Provide the (X, Y) coordinate of the cell's center where the given text is located.  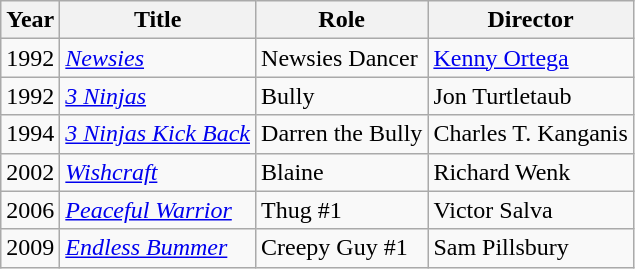
Darren the Bully (342, 134)
Year (30, 20)
3 Ninjas Kick Back (158, 134)
Kenny Ortega (530, 58)
Victor Salva (530, 210)
Newsies (158, 58)
2009 (30, 248)
Bully (342, 96)
Thug #1 (342, 210)
2006 (30, 210)
Title (158, 20)
Endless Bummer (158, 248)
Charles T. Kanganis (530, 134)
Peaceful Warrior (158, 210)
Sam Pillsbury (530, 248)
Blaine (342, 172)
Wishcraft (158, 172)
Director (530, 20)
3 Ninjas (158, 96)
Role (342, 20)
Richard Wenk (530, 172)
Creepy Guy #1 (342, 248)
2002 (30, 172)
Jon Turtletaub (530, 96)
Newsies Dancer (342, 58)
1994 (30, 134)
